Detect which cell encompasses the target text, then output its [x, y] center coordinate. 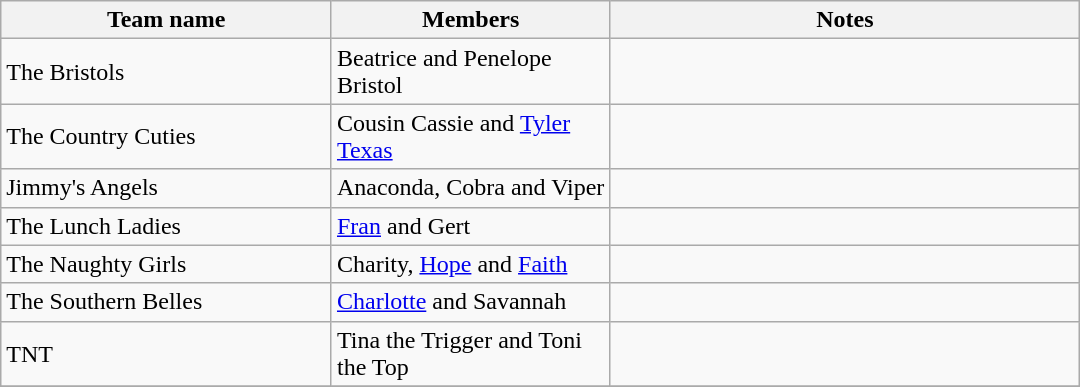
The Southern Belles [166, 302]
Notes [845, 20]
Fran and Gert [470, 226]
Beatrice and Penelope Bristol [470, 72]
TNT [166, 354]
Charity, Hope and Faith [470, 264]
The Bristols [166, 72]
Anaconda, Cobra and Viper [470, 188]
The Lunch Ladies [166, 226]
Tina the Trigger and Toni the Top [470, 354]
Charlotte and Savannah [470, 302]
Members [470, 20]
The Country Cuties [166, 136]
Jimmy's Angels [166, 188]
Cousin Cassie and Tyler Texas [470, 136]
The Naughty Girls [166, 264]
Team name [166, 20]
